Extract the (X, Y) coordinate from the center of the cell holding the provided text.  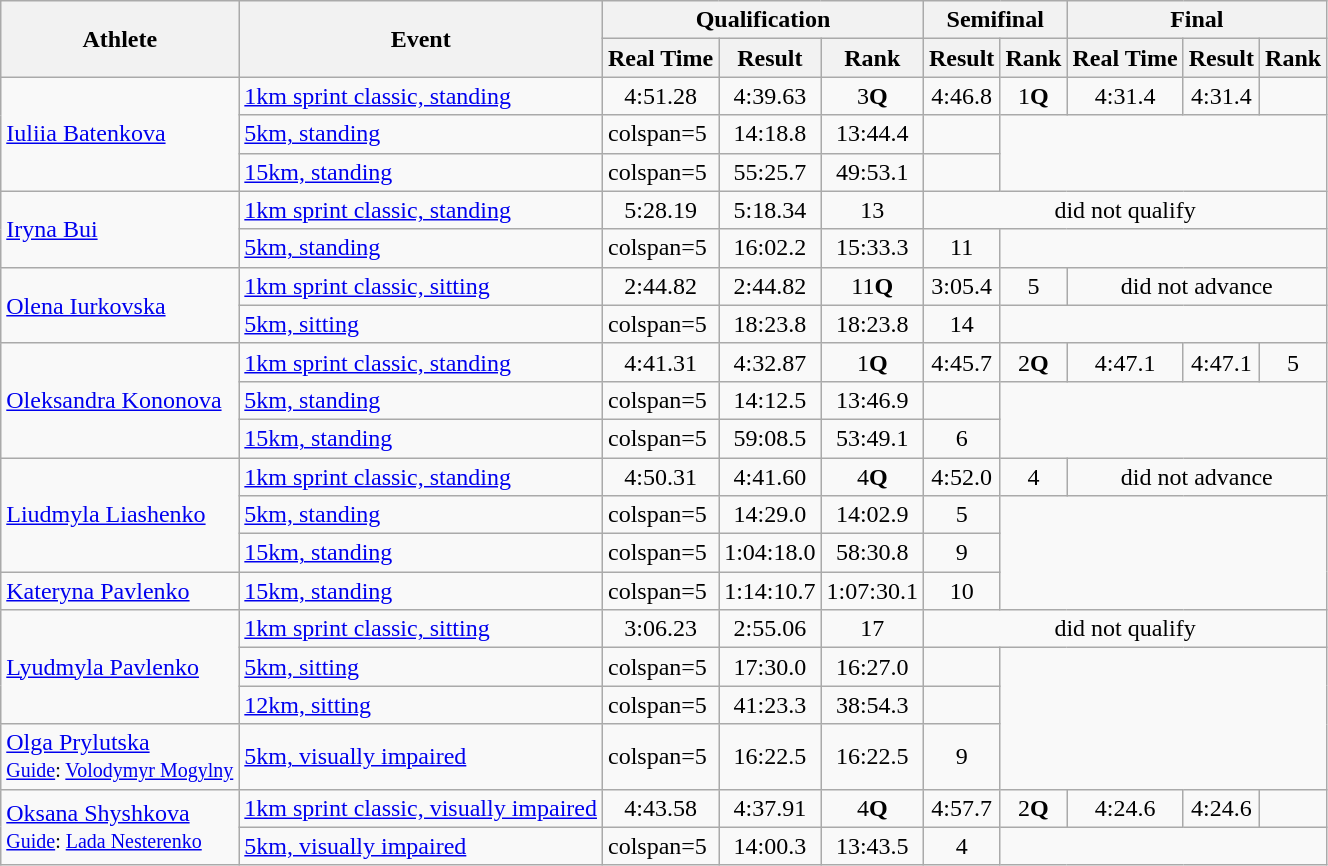
Kateryna Pavlenko (120, 591)
Final (1197, 20)
3Q (872, 96)
4:32.87 (770, 362)
11 (961, 248)
1km sprint classic, visually impaired (421, 808)
1:07:30.1 (872, 591)
14:12.5 (770, 400)
38:54.3 (872, 705)
Oleksandra Kononova (120, 400)
16:27.0 (872, 667)
13:44.4 (872, 134)
Qualification (762, 20)
4:46.8 (961, 96)
Athlete (120, 39)
Olga PrylutskaGuide: Volodymyr Mogylny (120, 756)
2:55.06 (770, 629)
4:37.91 (770, 808)
4:45.7 (961, 362)
Olena Iurkovska (120, 305)
3:05.4 (961, 286)
Oksana ShyshkovaGuide: Lada Nesterenko (120, 827)
4:41.31 (660, 362)
14 (961, 324)
Event (421, 39)
Semifinal (995, 20)
4:52.0 (961, 477)
4:51.28 (660, 96)
53:49.1 (872, 438)
15:33.3 (872, 248)
Iuliia Batenkova (120, 134)
Liudmyla Liashenko (120, 515)
13:46.9 (872, 400)
14:29.0 (770, 515)
17:30.0 (770, 667)
14:18.8 (770, 134)
Lyudmyla Pavlenko (120, 667)
5:28.19 (660, 210)
12km, sitting (421, 705)
1:14:10.7 (770, 591)
41:23.3 (770, 705)
4:39.63 (770, 96)
5:18.34 (770, 210)
6 (961, 438)
Iryna Bui (120, 229)
55:25.7 (770, 172)
14:02.9 (872, 515)
4:41.60 (770, 477)
4:57.7 (961, 808)
4:43.58 (660, 808)
49:53.1 (872, 172)
11Q (872, 286)
13:43.5 (872, 846)
17 (872, 629)
1:04:18.0 (770, 553)
3:06.23 (660, 629)
13 (872, 210)
4:50.31 (660, 477)
16:02.2 (770, 248)
58:30.8 (872, 553)
59:08.5 (770, 438)
10 (961, 591)
14:00.3 (770, 846)
